Find where the given text appears and provide that cell's center as (x, y) coordinate. 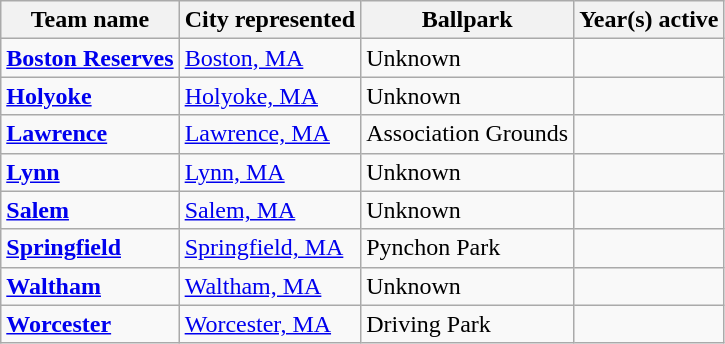
Ballpark (468, 20)
Lawrence (90, 134)
Holyoke (90, 96)
Year(s) active (649, 20)
Waltham (90, 286)
Worcester (90, 324)
Lynn, MA (270, 172)
Association Grounds (468, 134)
City represented (270, 20)
Worcester, MA (270, 324)
Lawrence, MA (270, 134)
Pynchon Park (468, 248)
Salem, MA (270, 210)
Team name (90, 20)
Springfield (90, 248)
Boston Reserves (90, 58)
Springfield, MA (270, 248)
Waltham, MA (270, 286)
Boston, MA (270, 58)
Driving Park (468, 324)
Lynn (90, 172)
Holyoke, MA (270, 96)
Salem (90, 210)
